Return the (X, Y) coordinate for the center point of the cell that contains the specified text.  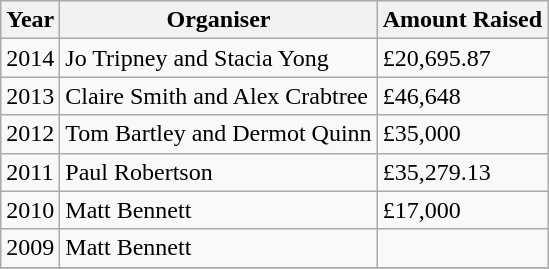
Paul Robertson (218, 172)
£35,279.13 (462, 172)
2009 (30, 248)
Tom Bartley and Dermot Quinn (218, 134)
2013 (30, 96)
2011 (30, 172)
Claire Smith and Alex Crabtree (218, 96)
Jo Tripney and Stacia Yong (218, 58)
Organiser (218, 20)
2010 (30, 210)
£46,648 (462, 96)
Amount Raised (462, 20)
Year (30, 20)
£20,695.87 (462, 58)
2014 (30, 58)
£35,000 (462, 134)
£17,000 (462, 210)
2012 (30, 134)
